Return (X, Y) of the center of cell containing provided text 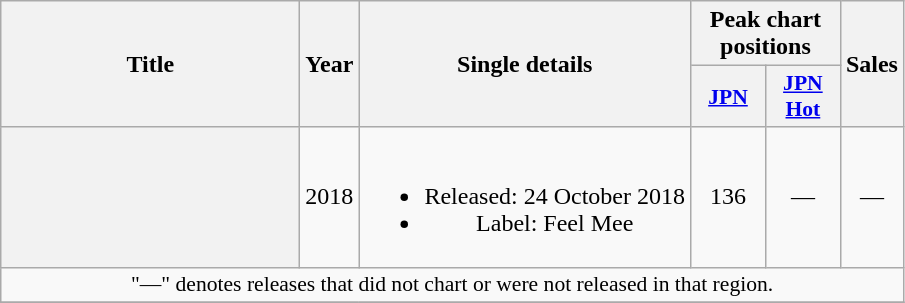
Title (150, 64)
Single details (525, 64)
Sales (872, 64)
"—" denotes releases that did not chart or were not released in that region. (452, 285)
JPNHot (802, 96)
Released: 24 October 2018Label: Feel Mee (525, 197)
2018 (330, 197)
136 (728, 197)
JPN (728, 96)
Year (330, 64)
Peak chart positions (766, 34)
